Return the [x, y] coordinate for the center point of the cell that contains the specified text.  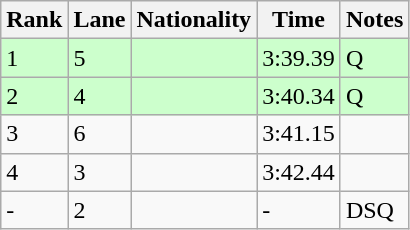
Lane [100, 20]
1 [34, 58]
Time [299, 20]
6 [100, 134]
3:39.39 [299, 58]
3:42.44 [299, 172]
3:41.15 [299, 134]
5 [100, 58]
Notes [374, 20]
Nationality [194, 20]
3:40.34 [299, 96]
Rank [34, 20]
DSQ [374, 210]
